Identify which cell holds the provided text, then report its (x, y) central coordinate. 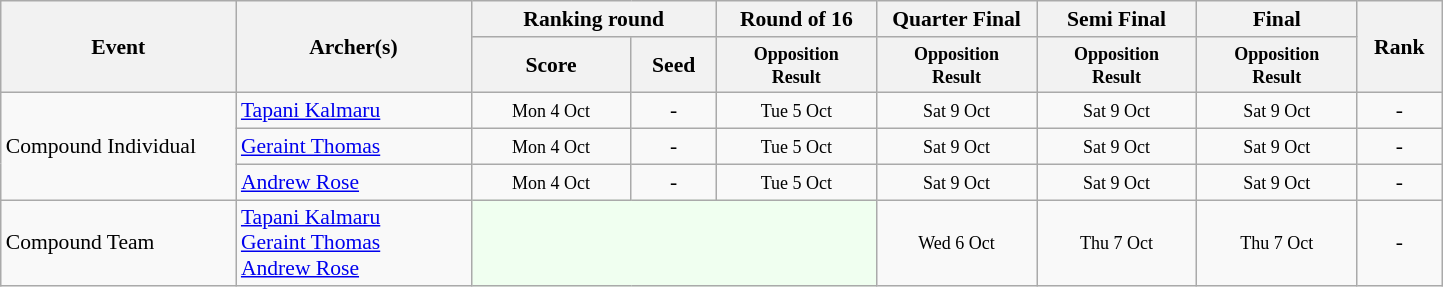
Event (118, 47)
Final (1277, 19)
Semi Final (1116, 19)
Andrew Rose (354, 182)
Rank (1400, 47)
Tapani Kalmaru (354, 111)
Round of 16 (796, 19)
Tapani KalmaruGeraint ThomasAndrew Rose (354, 244)
Geraint Thomas (354, 147)
Archer(s) (354, 47)
Quarter Final (956, 19)
Seed (674, 65)
Compound Individual (118, 146)
Compound Team (118, 244)
Score (551, 65)
Wed 6 Oct (956, 244)
Ranking round (594, 19)
